Output the (x, y) coordinate of the center of the cell containing the given text.  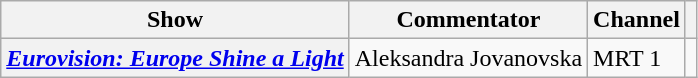
MRT 1 (637, 58)
Show (175, 20)
Channel (637, 20)
Commentator (468, 20)
Aleksandra Jovanovska (468, 58)
Eurovision: Europe Shine a Light (175, 58)
